Capture the cell that displays the provided text and extract its [x, y] central coordinate. 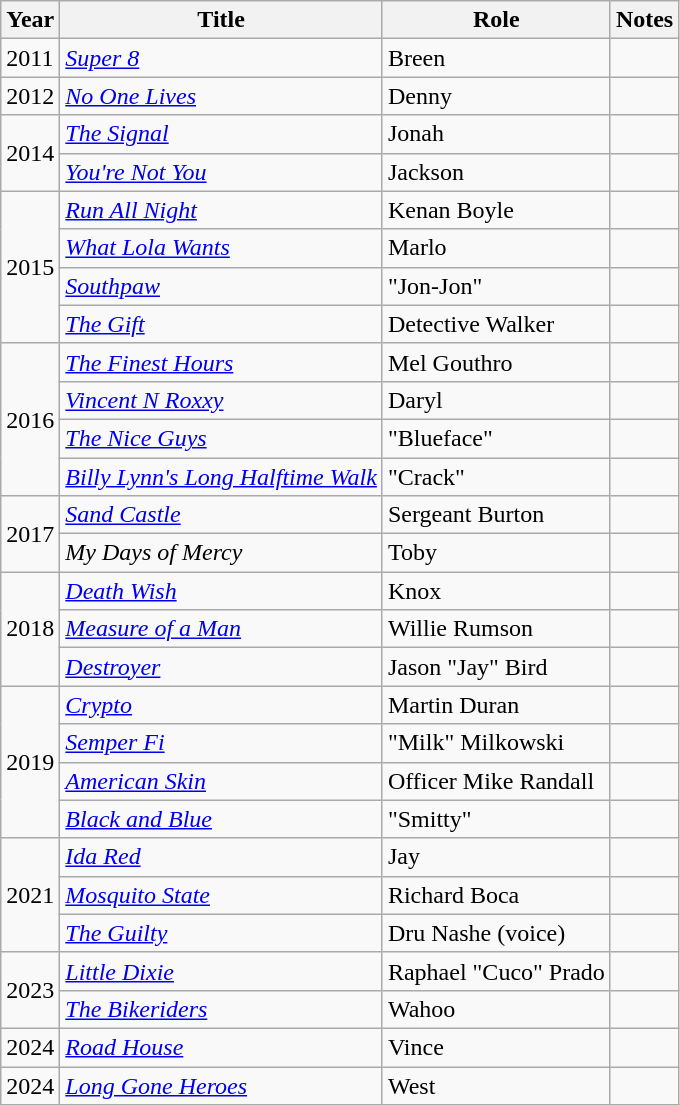
Measure of a Man [222, 629]
Mosquito State [222, 895]
Kenan Boyle [496, 210]
"Jon-Jon" [496, 286]
Daryl [496, 400]
2014 [30, 153]
Vince [496, 1047]
Crypto [222, 705]
Notes [644, 20]
2018 [30, 629]
The Guilty [222, 933]
Richard Boca [496, 895]
American Skin [222, 781]
"Milk" Milkowski [496, 743]
Super 8 [222, 58]
The Bikeriders [222, 1009]
Ida Red [222, 857]
Toby [496, 553]
Denny [496, 96]
No One Lives [222, 96]
Title [222, 20]
Role [496, 20]
2023 [30, 990]
What Lola Wants [222, 248]
2012 [30, 96]
You're Not You [222, 172]
2016 [30, 419]
"Smitty" [496, 819]
Vincent N Roxxy [222, 400]
Raphael "Cuco" Prado [496, 971]
Long Gone Heroes [222, 1085]
Run All Night [222, 210]
Jackson [496, 172]
Southpaw [222, 286]
Destroyer [222, 667]
Sand Castle [222, 515]
Dru Nashe (voice) [496, 933]
"Crack" [496, 477]
Death Wish [222, 591]
Wahoo [496, 1009]
"Blueface" [496, 438]
Jonah [496, 134]
Willie Rumson [496, 629]
Officer Mike Randall [496, 781]
Jay [496, 857]
Sergeant Burton [496, 515]
Black and Blue [222, 819]
Billy Lynn's Long Halftime Walk [222, 477]
The Finest Hours [222, 362]
The Nice Guys [222, 438]
Martin Duran [496, 705]
Road House [222, 1047]
Marlo [496, 248]
Little Dixie [222, 971]
2019 [30, 762]
2015 [30, 267]
Detective Walker [496, 324]
West [496, 1085]
Knox [496, 591]
Semper Fi [222, 743]
The Signal [222, 134]
2011 [30, 58]
Year [30, 20]
My Days of Mercy [222, 553]
2021 [30, 895]
2017 [30, 534]
Jason "Jay" Bird [496, 667]
Breen [496, 58]
The Gift [222, 324]
Mel Gouthro [496, 362]
